Search for the cell housing the specified text and yield its (x, y) center coordinate. 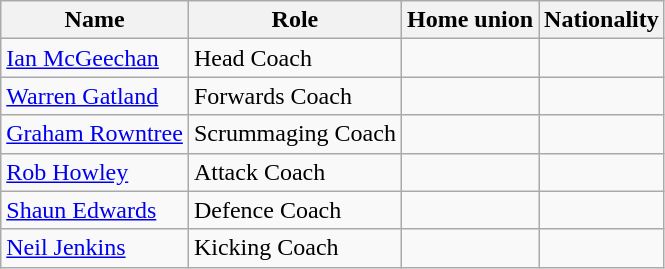
Attack Coach (294, 172)
Forwards Coach (294, 96)
Kicking Coach (294, 248)
Defence Coach (294, 210)
Neil Jenkins (95, 248)
Role (294, 20)
Rob Howley (95, 172)
Home union (470, 20)
Shaun Edwards (95, 210)
Graham Rowntree (95, 134)
Scrummaging Coach (294, 134)
Warren Gatland (95, 96)
Nationality (602, 20)
Head Coach (294, 58)
Name (95, 20)
Ian McGeechan (95, 58)
